Identify which cell holds the provided text, then report its [X, Y] central coordinate. 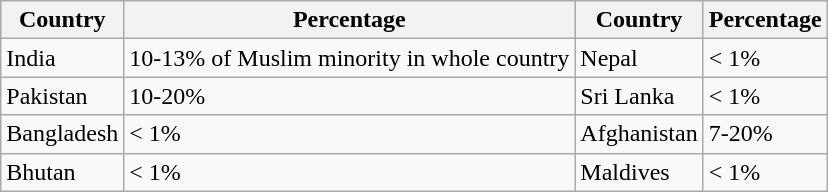
Sri Lanka [639, 96]
Pakistan [62, 96]
Bangladesh [62, 134]
Maldives [639, 172]
Nepal [639, 58]
Afghanistan [639, 134]
10-13% of Muslim minority in whole country [350, 58]
7-20% [765, 134]
India [62, 58]
Bhutan [62, 172]
10-20% [350, 96]
